Output the [X, Y] coordinate of the center of the cell containing the given text.  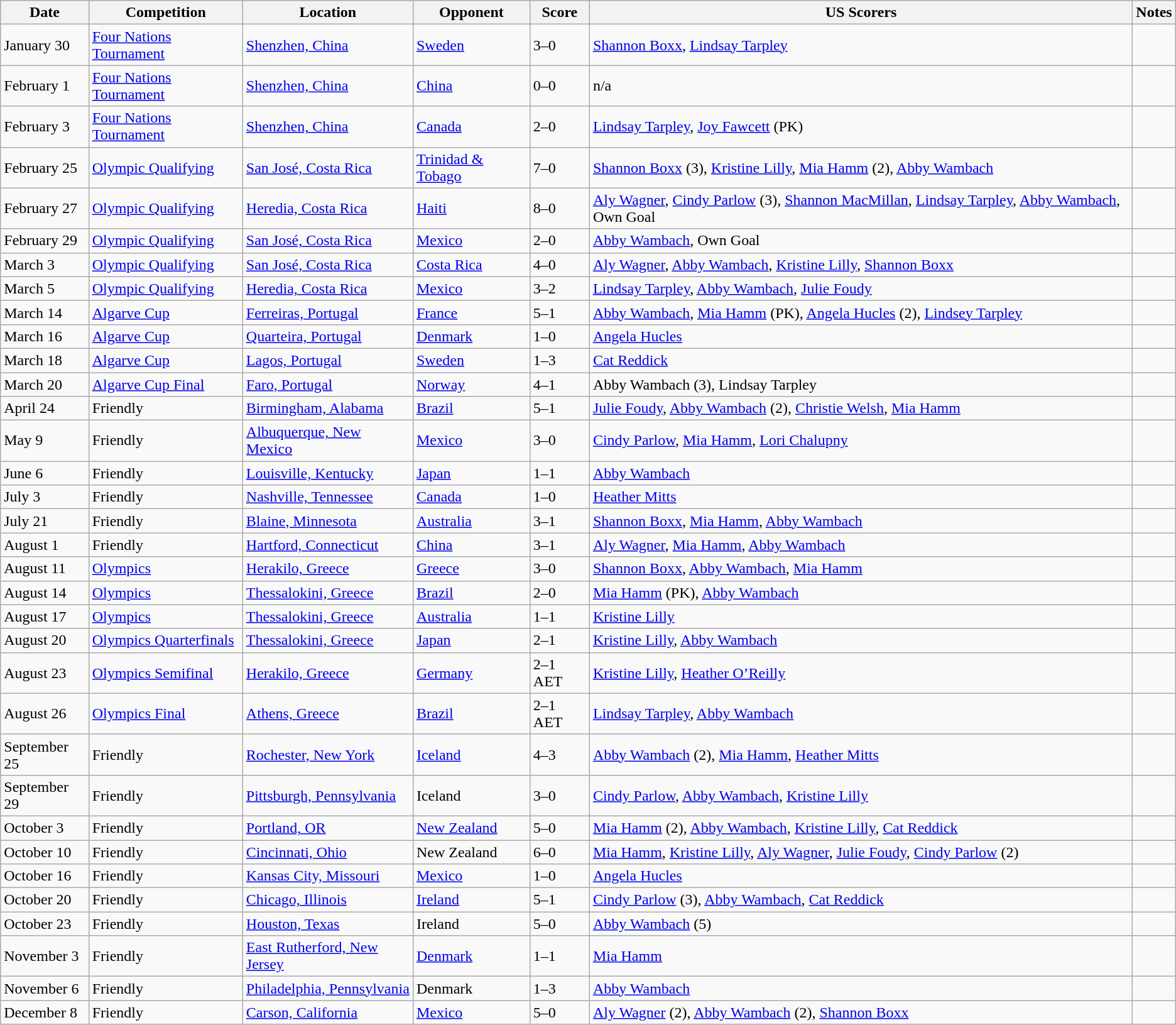
Abby Wambach (2), Mia Hamm, Heather Mitts [861, 754]
Blaine, Minnesota [328, 521]
Mia Hamm, Kristine Lilly, Aly Wagner, Julie Foudy, Cindy Parlow (2) [861, 852]
Houston, Texas [328, 924]
n/a [861, 85]
Haiti [471, 209]
Quarteira, Portugal [328, 336]
August 1 [45, 545]
June 6 [45, 473]
May 9 [45, 441]
July 21 [45, 521]
Algarve Cup Final [166, 384]
Aly Wagner, Abby Wambach, Kristine Lilly, Shannon Boxx [861, 265]
March 16 [45, 336]
Heather Mitts [861, 497]
Olympics Semifinal [166, 672]
Rochester, New York [328, 754]
8–0 [559, 209]
Louisville, Kentucky [328, 473]
4–0 [559, 265]
March 18 [45, 360]
Trinidad & Tobago [471, 167]
France [471, 312]
August 23 [45, 672]
Cindy Parlow, Mia Hamm, Lori Chalupny [861, 441]
7–0 [559, 167]
April 24 [45, 408]
Kristine Lilly, Heather O’Reilly [861, 672]
Lindsay Tarpley, Joy Fawcett (PK) [861, 127]
September 29 [45, 796]
Portland, OR [328, 828]
February 25 [45, 167]
October 23 [45, 924]
Cincinnati, Ohio [328, 852]
Costa Rica [471, 265]
Kristine Lilly, Abby Wambach [861, 640]
Athens, Greece [328, 714]
Carson, California [328, 1012]
August 14 [45, 593]
Hartford, Connecticut [328, 545]
August 26 [45, 714]
October 10 [45, 852]
Germany [471, 672]
Opponent [471, 13]
February 29 [45, 241]
September 25 [45, 754]
January 30 [45, 45]
March 20 [45, 384]
US Scorers [861, 13]
July 3 [45, 497]
March 14 [45, 312]
4–3 [559, 754]
August 11 [45, 569]
Philadelphia, Pennsylvania [328, 989]
Kansas City, Missouri [328, 876]
December 8 [45, 1012]
6–0 [559, 852]
Julie Foudy, Abby Wambach (2), Christie Welsh, Mia Hamm [861, 408]
Pittsburgh, Pennsylvania [328, 796]
August 17 [45, 617]
Birmingham, Alabama [328, 408]
Cat Reddick [861, 360]
Mia Hamm [861, 956]
Competition [166, 13]
Faro, Portugal [328, 384]
August 20 [45, 640]
November 3 [45, 956]
February 1 [45, 85]
Ferreiras, Portugal [328, 312]
Abby Wambach (3), Lindsay Tarpley [861, 384]
November 6 [45, 989]
Abby Wambach (5) [861, 924]
Location [328, 13]
Shannon Boxx, Mia Hamm, Abby Wambach [861, 521]
Chicago, Illinois [328, 900]
Olympics Final [166, 714]
Shannon Boxx, Abby Wambach, Mia Hamm [861, 569]
Lagos, Portugal [328, 360]
Shannon Boxx, Lindsay Tarpley [861, 45]
2–1 [559, 640]
Lindsay Tarpley, Abby Wambach, Julie Foudy [861, 288]
East Rutherford, New Jersey [328, 956]
Shannon Boxx (3), Kristine Lilly, Mia Hamm (2), Abby Wambach [861, 167]
Notes [1154, 13]
Aly Wagner, Cindy Parlow (3), Shannon MacMillan, Lindsay Tarpley, Abby Wambach, Own Goal [861, 209]
Olympics Quarterfinals [166, 640]
Aly Wagner, Mia Hamm, Abby Wambach [861, 545]
Norway [471, 384]
3–2 [559, 288]
October 3 [45, 828]
Cindy Parlow, Abby Wambach, Kristine Lilly [861, 796]
Abby Wambach, Mia Hamm (PK), Angela Hucles (2), Lindsey Tarpley [861, 312]
Cindy Parlow (3), Abby Wambach, Cat Reddick [861, 900]
0–0 [559, 85]
Aly Wagner (2), Abby Wambach (2), Shannon Boxx [861, 1012]
Date [45, 13]
February 27 [45, 209]
Mia Hamm (PK), Abby Wambach [861, 593]
Nashville, Tennessee [328, 497]
Mia Hamm (2), Abby Wambach, Kristine Lilly, Cat Reddick [861, 828]
Kristine Lilly [861, 617]
Score [559, 13]
4–1 [559, 384]
Greece [471, 569]
March 5 [45, 288]
February 3 [45, 127]
Lindsay Tarpley, Abby Wambach [861, 714]
Albuquerque, New Mexico [328, 441]
March 3 [45, 265]
October 20 [45, 900]
Abby Wambach, Own Goal [861, 241]
October 16 [45, 876]
